Return (X, Y) of the center of cell containing provided text 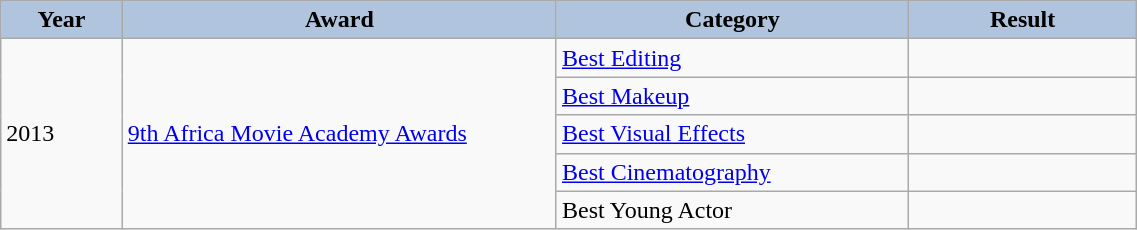
Year (62, 20)
9th Africa Movie Academy Awards (339, 134)
Award (339, 20)
Category (732, 20)
2013 (62, 134)
Best Young Actor (732, 210)
Best Cinematography (732, 172)
Best Editing (732, 58)
Best Makeup (732, 96)
Result (1022, 20)
Best Visual Effects (732, 134)
